Return the (X, Y) coordinate for the center point of the cell that contains the specified text.  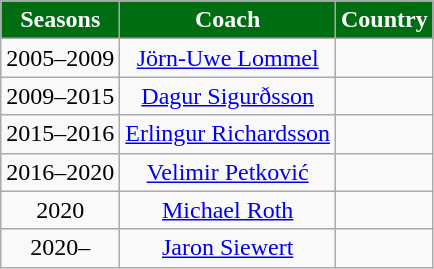
2020– (60, 248)
2009–2015 (60, 96)
Velimir Petković (228, 172)
2016–2020 (60, 172)
Erlingur Richardsson (228, 134)
2015–2016 (60, 134)
Michael Roth (228, 210)
Coach (228, 20)
2020 (60, 210)
Country (385, 20)
Dagur Sigurðsson (228, 96)
Jörn-Uwe Lommel (228, 58)
Seasons (60, 20)
Jaron Siewert (228, 248)
2005–2009 (60, 58)
